For the text-containing cell, return its midpoint in (x, y) coordinate format. 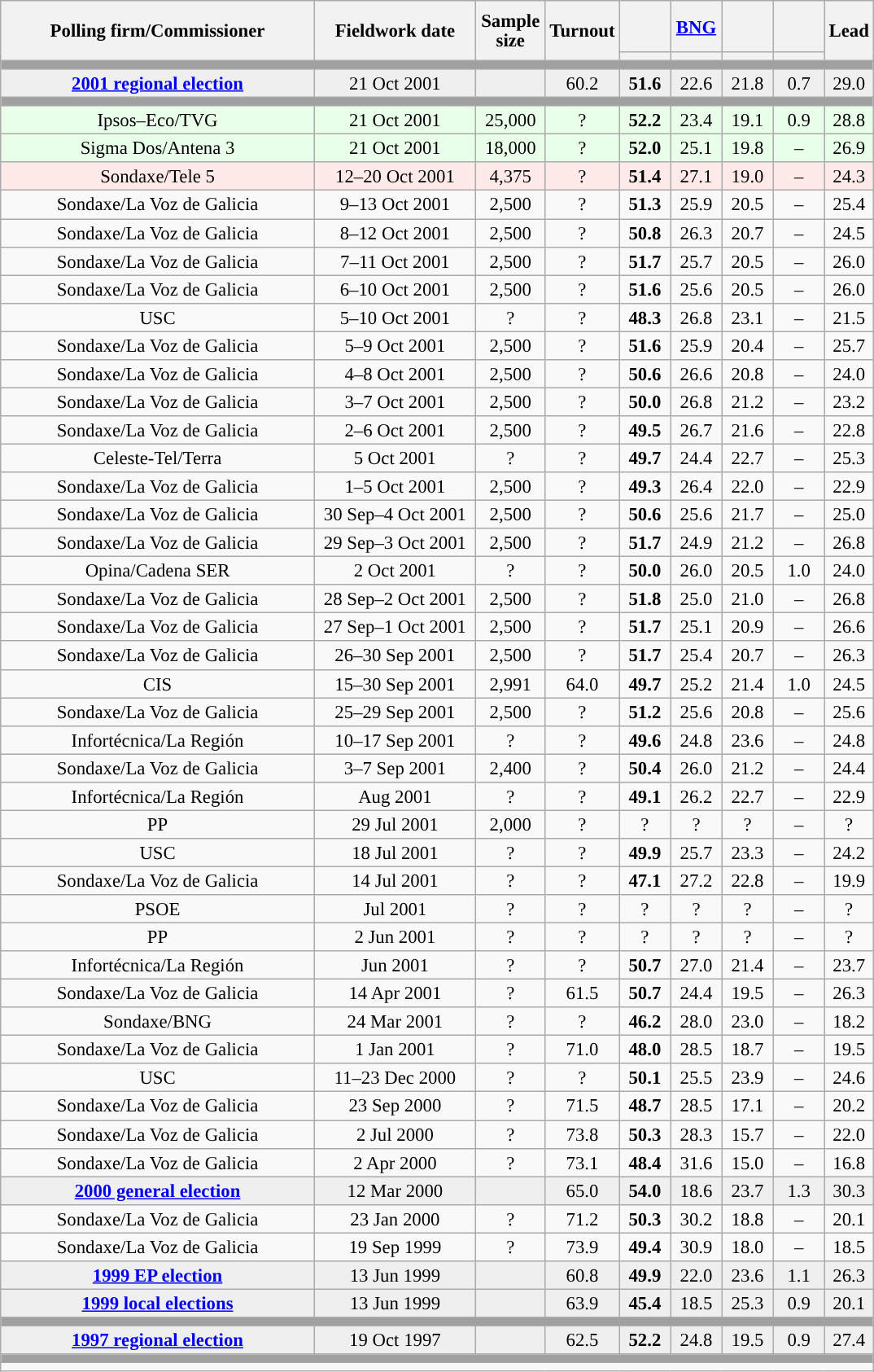
31.6 (697, 1163)
63.9 (583, 1303)
21.0 (747, 599)
73.8 (583, 1135)
51.3 (645, 205)
Sample size (510, 31)
19 Oct 1997 (395, 1340)
26.4 (697, 487)
Lead (849, 31)
2,000 (510, 824)
5–9 Oct 2001 (395, 345)
3–7 Oct 2001 (395, 402)
1.3 (799, 1190)
CIS (158, 684)
49.1 (645, 796)
60.2 (583, 83)
23 Sep 2000 (395, 1106)
29 Sep–3 Oct 2001 (395, 542)
4–8 Oct 2001 (395, 375)
23 Jan 2000 (395, 1218)
27.4 (849, 1340)
29.0 (849, 83)
50.4 (645, 769)
27.1 (697, 178)
23.1 (747, 318)
5 Oct 2001 (395, 458)
5–10 Oct 2001 (395, 318)
28.0 (697, 1021)
2 Jun 2001 (395, 938)
25.5 (697, 1078)
19.8 (747, 148)
60.8 (583, 1275)
6–10 Oct 2001 (395, 290)
Ipsos–Eco/TVG (158, 121)
2 Oct 2001 (395, 572)
PSOE (158, 909)
Aug 2001 (395, 796)
51.4 (645, 178)
47.1 (645, 881)
2,991 (510, 684)
Celeste-Tel/Terra (158, 458)
48.3 (645, 318)
48.7 (645, 1106)
73.9 (583, 1247)
25,000 (510, 121)
73.1 (583, 1163)
11–23 Dec 2000 (395, 1078)
14 Apr 2001 (395, 993)
21.6 (747, 430)
26–30 Sep 2001 (395, 656)
2 Apr 2000 (395, 1163)
24.2 (849, 853)
1.1 (799, 1275)
2000 general election (158, 1190)
71.5 (583, 1106)
23.3 (747, 853)
18.0 (747, 1247)
2 Jul 2000 (395, 1135)
27 Sep–1 Oct 2001 (395, 627)
21.5 (849, 318)
29 Jul 2001 (395, 824)
48.4 (645, 1163)
28 Sep–2 Oct 2001 (395, 599)
Sigma Dos/Antena 3 (158, 148)
19 Sep 1999 (395, 1247)
30 Sep–4 Oct 2001 (395, 515)
Jul 2001 (395, 909)
15.0 (747, 1163)
26.9 (849, 148)
17.1 (747, 1106)
19.0 (747, 178)
51.8 (645, 599)
9–13 Oct 2001 (395, 205)
71.2 (583, 1218)
30.3 (849, 1190)
15–30 Sep 2001 (395, 684)
21.7 (747, 515)
51.2 (645, 712)
23.4 (697, 121)
Sondaxe/BNG (158, 1021)
26.7 (697, 430)
7–11 Oct 2001 (395, 261)
Polling firm/Commissioner (158, 31)
30.2 (697, 1218)
49.4 (645, 1247)
12 Mar 2000 (395, 1190)
Fieldwork date (395, 31)
52.0 (645, 148)
18.7 (747, 1050)
18 Jul 2001 (395, 853)
23.0 (747, 1021)
71.0 (583, 1050)
Jun 2001 (395, 966)
18.2 (849, 1021)
54.0 (645, 1190)
16.8 (849, 1163)
3–7 Sep 2001 (395, 769)
2001 regional election (158, 83)
4,375 (510, 178)
26.2 (697, 796)
1997 regional election (158, 1340)
8–12 Oct 2001 (395, 233)
24.3 (849, 178)
10–17 Sep 2001 (395, 739)
1999 local elections (158, 1303)
1–5 Oct 2001 (395, 487)
1 Jan 2001 (395, 1050)
23.2 (849, 402)
18.6 (697, 1190)
0.7 (799, 83)
18.8 (747, 1218)
23.9 (747, 1078)
2–6 Oct 2001 (395, 430)
19.1 (747, 121)
30.9 (697, 1247)
50.1 (645, 1078)
64.0 (583, 684)
24.9 (697, 542)
Turnout (583, 31)
22.6 (697, 83)
24.6 (849, 1078)
46.2 (645, 1021)
21.8 (747, 83)
12–20 Oct 2001 (395, 178)
24 Mar 2001 (395, 1021)
28.3 (697, 1135)
18,000 (510, 148)
BNG (697, 26)
Opina/Cadena SER (158, 572)
48.0 (645, 1050)
20.9 (747, 627)
14 Jul 2001 (395, 881)
2,400 (510, 769)
49.6 (645, 739)
15.7 (747, 1135)
50.8 (645, 233)
65.0 (583, 1190)
1999 EP election (158, 1275)
61.5 (583, 993)
62.5 (583, 1340)
27.0 (697, 966)
25–29 Sep 2001 (395, 712)
Sondaxe/Tele 5 (158, 178)
49.5 (645, 430)
20.2 (849, 1106)
49.3 (645, 487)
25.2 (697, 684)
20.4 (747, 345)
19.9 (849, 881)
45.4 (645, 1303)
28.8 (849, 121)
27.2 (697, 881)
